Detect which cell encompasses the target text, then output its (X, Y) center coordinate. 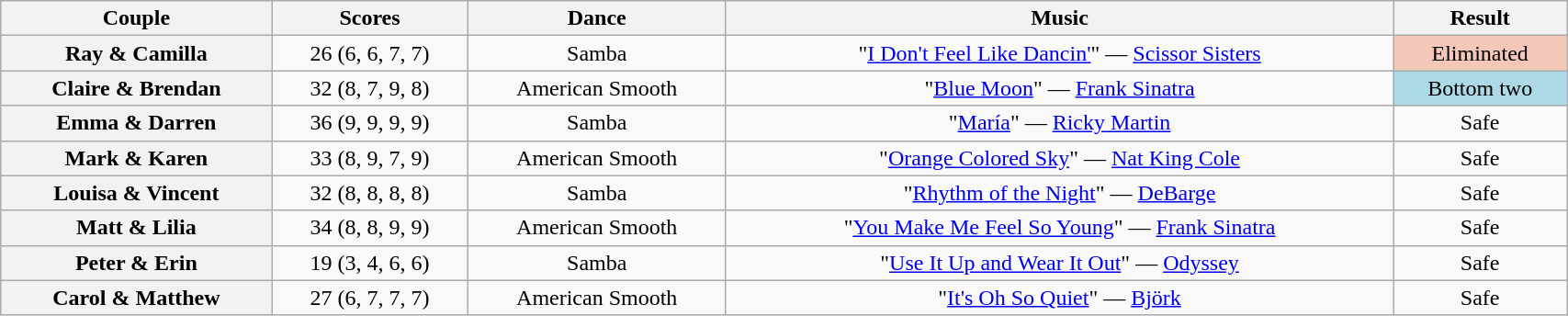
Eliminated (1481, 53)
"You Make Me Feel So Young" — Frank Sinatra (1059, 228)
32 (8, 8, 8, 8) (369, 193)
"It's Oh So Quiet" — Björk (1059, 298)
32 (8, 7, 9, 8) (369, 88)
Mark & Karen (136, 158)
"I Don't Feel Like Dancin'" — Scissor Sisters (1059, 53)
Scores (369, 18)
Couple (136, 18)
27 (6, 7, 7, 7) (369, 298)
Dance (597, 18)
34 (8, 8, 9, 9) (369, 228)
33 (8, 9, 7, 9) (369, 158)
Emma & Darren (136, 123)
Bottom two (1481, 88)
26 (6, 6, 7, 7) (369, 53)
Result (1481, 18)
19 (3, 4, 6, 6) (369, 263)
Claire & Brendan (136, 88)
36 (9, 9, 9, 9) (369, 123)
Music (1059, 18)
Peter & Erin (136, 263)
"Rhythm of the Night" — DeBarge (1059, 193)
Matt & Lilia (136, 228)
"María" — Ricky Martin (1059, 123)
"Use It Up and Wear It Out" — Odyssey (1059, 263)
"Blue Moon" — Frank Sinatra (1059, 88)
"Orange Colored Sky" — Nat King Cole (1059, 158)
Carol & Matthew (136, 298)
Ray & Camilla (136, 53)
Louisa & Vincent (136, 193)
